Provide the (x, y) coordinate of the cell's center where the given text is located.  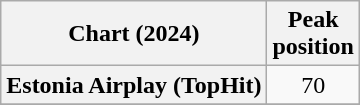
Peakposition (313, 34)
Estonia Airplay (TopHit) (134, 85)
70 (313, 85)
Chart (2024) (134, 34)
